Detect which cell encompasses the target text, then output its [x, y] center coordinate. 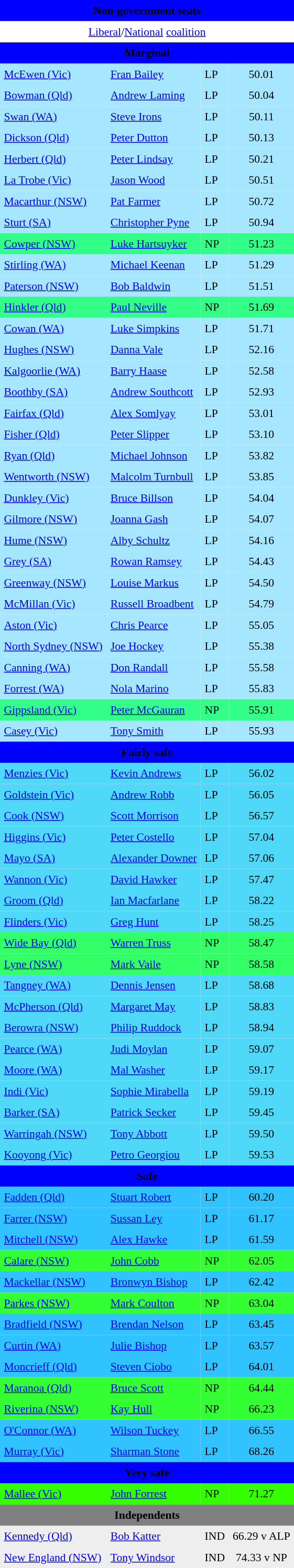
Paul Neville [154, 307]
Bradfield (NSW) [53, 1324]
Greg Hunt [154, 921]
Margaret May [154, 1006]
54.50 [261, 582]
57.47 [261, 879]
Mark Coulton [154, 1303]
O'Connor (WA) [53, 1430]
Gilmore (NSW) [53, 519]
Hughes (NSW) [53, 349]
Stuart Robert [154, 1197]
Moore (WA) [53, 1070]
Dickson (Qld) [53, 138]
Greenway (NSW) [53, 582]
Moncrieff (Qld) [53, 1367]
57.04 [261, 837]
Bruce Scott [154, 1387]
63.04 [261, 1303]
58.25 [261, 921]
54.07 [261, 519]
Marginal [147, 53]
57.06 [261, 858]
Steve Irons [154, 116]
54.43 [261, 561]
Fairfax (Qld) [53, 413]
Luke Hartsuyker [154, 243]
55.83 [261, 689]
63.45 [261, 1324]
Mark Vaile [154, 964]
Fairly safe [147, 752]
Higgins (Vic) [53, 837]
McMillan (Vic) [53, 604]
Stirling (WA) [53, 265]
Macarthur (NSW) [53, 201]
Calare (NSW) [53, 1260]
Chris Pearce [154, 625]
53.82 [261, 455]
68.26 [261, 1451]
Bowman (Qld) [53, 95]
Peter Dutton [154, 138]
Tangney (WA) [53, 985]
53.01 [261, 413]
Safe [147, 1176]
Mallee (Vic) [53, 1494]
Bob Katter [154, 1536]
Aston (Vic) [53, 625]
Sophie Mirabella [154, 1091]
Forrest (WA) [53, 689]
55.58 [261, 667]
Wannon (Vic) [53, 879]
50.04 [261, 95]
Kevin Andrews [154, 773]
52.16 [261, 349]
Wide Bay (Qld) [53, 943]
Mitchell (NSW) [53, 1239]
Wentworth (NSW) [53, 477]
Goldstein (Vic) [53, 794]
Michael Johnson [154, 455]
63.57 [261, 1345]
55.05 [261, 625]
Luke Simpkins [154, 328]
66.29 v ALP [261, 1536]
Dunkley (Vic) [53, 498]
Andrew Robb [154, 794]
56.57 [261, 816]
Andrew Southcott [154, 392]
50.13 [261, 138]
58.83 [261, 1006]
Cowan (WA) [53, 328]
Peter McGauran [154, 709]
Rowan Ramsey [154, 561]
50.21 [261, 159]
55.91 [261, 709]
Pat Farmer [154, 201]
Julie Bishop [154, 1345]
Russell Broadbent [154, 604]
Alby Schultz [154, 540]
50.72 [261, 201]
61.17 [261, 1218]
51.69 [261, 307]
Paterson (NSW) [53, 286]
Ryan (Qld) [53, 455]
Scott Morrison [154, 816]
Gippsland (Vic) [53, 709]
New England (NSW) [53, 1557]
Peter Costello [154, 837]
50.11 [261, 116]
66.55 [261, 1430]
McEwen (Vic) [53, 74]
Non-government seats [147, 10]
Mayo (SA) [53, 858]
Independents [147, 1515]
66.23 [261, 1409]
Curtin (WA) [53, 1345]
Peter Slipper [154, 434]
Parkes (NSW) [53, 1303]
John Cobb [154, 1260]
54.04 [261, 498]
Mal Washer [154, 1070]
Indi (Vic) [53, 1091]
Kooyong (Vic) [53, 1155]
51.51 [261, 286]
North Sydney (NSW) [53, 646]
Barker (SA) [53, 1112]
Steven Ciobo [154, 1367]
Alex Hawke [154, 1239]
51.23 [261, 243]
La Trobe (Vic) [53, 180]
Berowra (NSW) [53, 1028]
Murray (Vic) [53, 1451]
Nola Marino [154, 689]
Sharman Stone [154, 1451]
55.38 [261, 646]
McPherson (Qld) [53, 1006]
Judi Moylan [154, 1048]
Kalgoorlie (WA) [53, 370]
Kennedy (Qld) [53, 1536]
Bronwyn Bishop [154, 1282]
Alexander Downer [154, 858]
Sturt (SA) [53, 222]
59.50 [261, 1133]
59.07 [261, 1048]
Petro Georgiou [154, 1155]
Herbert (Qld) [53, 159]
Ian Macfarlane [154, 900]
Brendan Nelson [154, 1324]
59.53 [261, 1155]
Hinkler (Qld) [53, 307]
54.16 [261, 540]
Riverina (NSW) [53, 1409]
54.79 [261, 604]
52.93 [261, 392]
58.94 [261, 1028]
Liberal/National coalition [147, 31]
Joe Hockey [154, 646]
Warringah (NSW) [53, 1133]
62.42 [261, 1282]
Hume (NSW) [53, 540]
64.01 [261, 1367]
64.44 [261, 1387]
Louise Markus [154, 582]
55.93 [261, 731]
Boothby (SA) [53, 392]
50.01 [261, 74]
58.58 [261, 964]
Wilson Tuckey [154, 1430]
60.20 [261, 1197]
Barry Haase [154, 370]
Andrew Laming [154, 95]
Farrer (NSW) [53, 1218]
50.51 [261, 180]
Fisher (Qld) [53, 434]
58.22 [261, 900]
Warren Truss [154, 943]
Kay Hull [154, 1409]
51.71 [261, 328]
Philip Ruddock [154, 1028]
Tony Windsor [154, 1557]
Groom (Qld) [53, 900]
Mackellar (NSW) [53, 1282]
Michael Keenan [154, 265]
Dennis Jensen [154, 985]
Joanna Gash [154, 519]
Sussan Ley [154, 1218]
Jason Wood [154, 180]
Fran Bailey [154, 74]
50.94 [261, 222]
56.05 [261, 794]
59.17 [261, 1070]
Patrick Secker [154, 1112]
Lyne (NSW) [53, 964]
Peter Lindsay [154, 159]
Christopher Pyne [154, 222]
53.85 [261, 477]
Flinders (Vic) [53, 921]
Swan (WA) [53, 116]
51.29 [261, 265]
74.33 v NP [261, 1557]
71.27 [261, 1494]
52.58 [261, 370]
Malcolm Turnbull [154, 477]
Menzies (Vic) [53, 773]
Don Randall [154, 667]
Very safe [147, 1472]
59.45 [261, 1112]
59.19 [261, 1091]
Danna Vale [154, 349]
Bruce Billson [154, 498]
Alex Somlyay [154, 413]
John Forrest [154, 1494]
Bob Baldwin [154, 286]
Maranoa (Qld) [53, 1387]
Cook (NSW) [53, 816]
Tony Smith [154, 731]
Grey (SA) [53, 561]
David Hawker [154, 879]
Pearce (WA) [53, 1048]
53.10 [261, 434]
56.02 [261, 773]
Tony Abbott [154, 1133]
62.05 [261, 1260]
Cowper (NSW) [53, 243]
58.68 [261, 985]
58.47 [261, 943]
Canning (WA) [53, 667]
Casey (Vic) [53, 731]
61.59 [261, 1239]
Fadden (Qld) [53, 1197]
